Scan for the cell matching the given text and deliver its (x, y) coordinate at center. 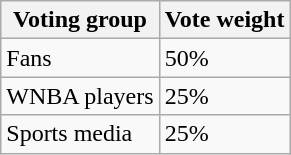
50% (224, 58)
Fans (80, 58)
WNBA players (80, 96)
Vote weight (224, 20)
Sports media (80, 134)
Voting group (80, 20)
